Return the (X, Y) coordinate for the center point of the cell that contains the specified text.  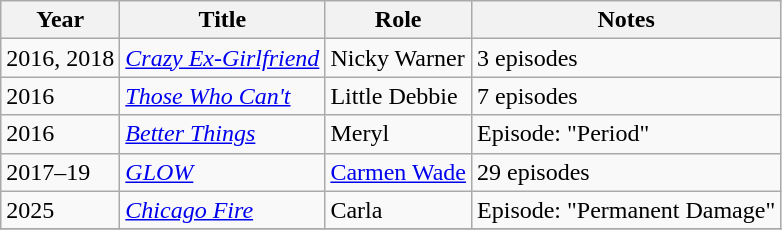
2016, 2018 (60, 58)
Episode: "Permanent Damage" (626, 210)
Carmen Wade (398, 172)
3 episodes (626, 58)
Episode: "Period" (626, 134)
29 episodes (626, 172)
2017–19 (60, 172)
Nicky Warner (398, 58)
Little Debbie (398, 96)
Role (398, 20)
Title (222, 20)
Better Things (222, 134)
Carla (398, 210)
GLOW (222, 172)
Those Who Can't (222, 96)
Meryl (398, 134)
Notes (626, 20)
7 episodes (626, 96)
Chicago Fire (222, 210)
2025 (60, 210)
Crazy Ex-Girlfriend (222, 58)
Year (60, 20)
